Locate the cell with the specified text and output its [X, Y] center coordinate. 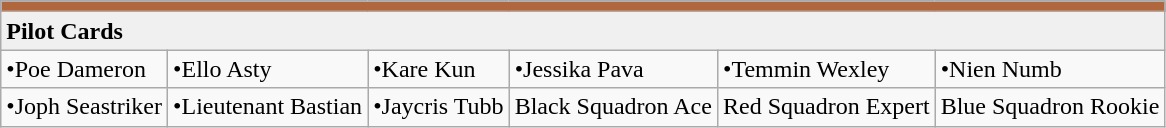
•Temmin Wexley [826, 69]
•Lieutenant Bastian [268, 107]
•Joph Seastriker [84, 107]
Blue Squadron Rookie [1050, 107]
•Ello Asty [268, 69]
•Jaycris Tubb [438, 107]
•Nien Numb [1050, 69]
•Jessika Pava [613, 69]
Pilot Cards [583, 31]
•Poe Dameron [84, 69]
•Kare Kun [438, 69]
Red Squadron Expert [826, 107]
Black Squadron Ace [613, 107]
